Pinpoint the cell where the given text exists, returning its (x, y) midpoint coordinate. 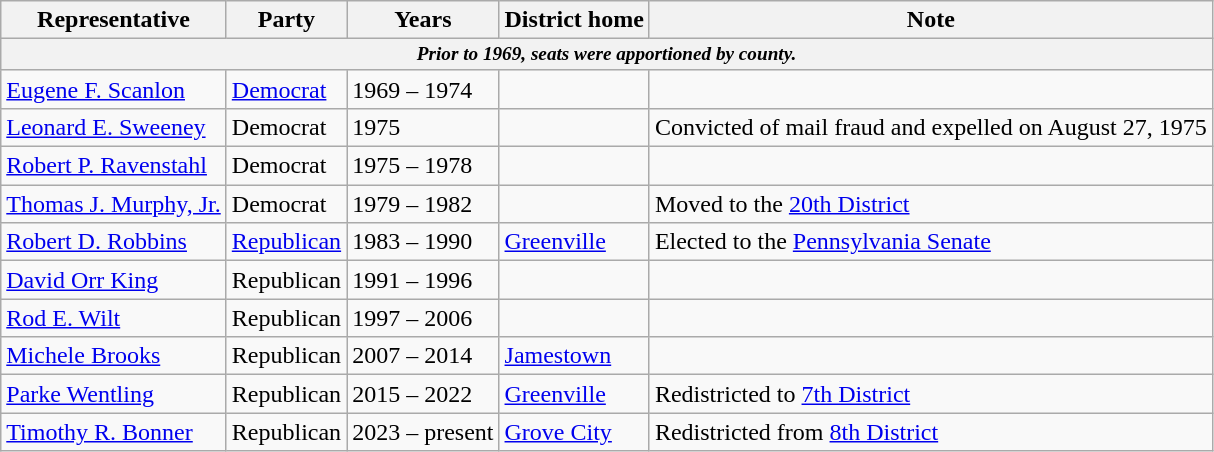
2007 – 2014 (423, 356)
Robert D. Robbins (114, 242)
Rod E. Wilt (114, 318)
Eugene F. Scanlon (114, 89)
Years (423, 20)
Note (930, 20)
Grove City (574, 432)
Parke Wentling (114, 394)
Michele Brooks (114, 356)
Jamestown (574, 356)
Timothy R. Bonner (114, 432)
1997 – 2006 (423, 318)
Elected to the Pennsylvania Senate (930, 242)
Prior to 1969, seats were apportioned by county. (607, 55)
1969 – 1974 (423, 89)
Redistricted from 8th District (930, 432)
Redistricted to 7th District (930, 394)
Convicted of mail fraud and expelled on August 27, 1975 (930, 128)
Party (286, 20)
Moved to the 20th District (930, 204)
David Orr King (114, 280)
Representative (114, 20)
1983 – 1990 (423, 242)
Robert P. Ravenstahl (114, 166)
1975 – 1978 (423, 166)
1991 – 1996 (423, 280)
2023 – present (423, 432)
Thomas J. Murphy, Jr. (114, 204)
Leonard E. Sweeney (114, 128)
2015 – 2022 (423, 394)
1979 – 1982 (423, 204)
1975 (423, 128)
District home (574, 20)
